Output the [X, Y] coordinate of the center of the cell containing the given text.  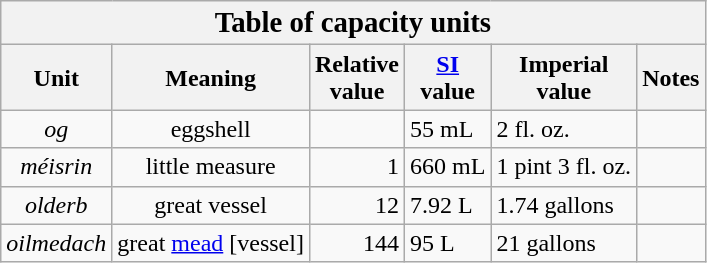
Notes [671, 78]
1.74 gallons [564, 205]
21 gallons [564, 243]
eggshell [211, 129]
12 [356, 205]
little measure [211, 167]
660 mL [448, 167]
méisrin [56, 167]
SIvalue [448, 78]
7.92 L [448, 205]
2 fl. oz. [564, 129]
Table of capacity units [353, 23]
Relativevalue [356, 78]
great vessel [211, 205]
95 L [448, 243]
55 mL [448, 129]
Unit [56, 78]
great mead [vessel] [211, 243]
oilmedach [56, 243]
144 [356, 243]
Imperialvalue [564, 78]
1 [356, 167]
1 pint 3 fl. oz. [564, 167]
olderb [56, 205]
Meaning [211, 78]
og [56, 129]
